Return (x, y) of the center of cell containing provided text 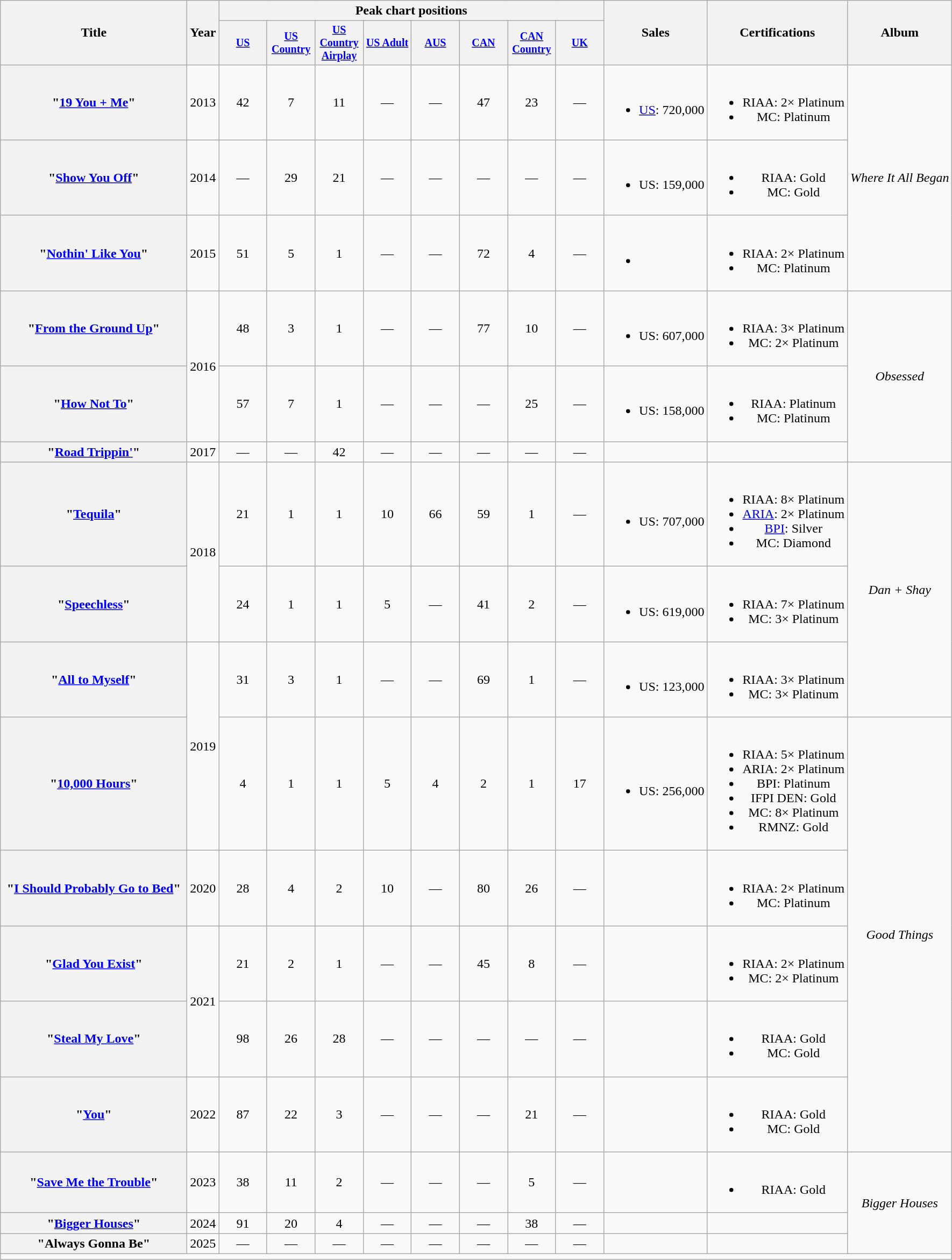
72 (483, 253)
AUS (436, 43)
"All to Myself" (94, 679)
91 (243, 1223)
Album (900, 33)
8 (531, 964)
US: 159,000 (656, 178)
"Always Gonna Be" (94, 1243)
US: 123,000 (656, 679)
51 (243, 253)
69 (483, 679)
"19 You + Me" (94, 102)
"10,000 Hours" (94, 784)
Certifications (778, 33)
"Speechless" (94, 604)
"You" (94, 1114)
2022 (203, 1114)
CAN Country (531, 43)
2013 (203, 102)
RIAA: 7× PlatinumMC: 3× Platinum (778, 604)
20 (290, 1223)
66 (436, 514)
57 (243, 404)
2018 (203, 552)
US: 607,000 (656, 328)
24 (243, 604)
59 (483, 514)
2015 (203, 253)
2017 (203, 452)
Year (203, 33)
Good Things (900, 935)
23 (531, 102)
RIAA: 3× PlatinumMC: 2× Platinum (778, 328)
87 (243, 1114)
98 (243, 1039)
2025 (203, 1243)
2021 (203, 1001)
31 (243, 679)
US Country Airplay (339, 43)
RIAA: 8× PlatinumARIA: 2× PlatinumBPI: SilverMC: Diamond (778, 514)
RIAA: 2× PlatinumMC: 2× Platinum (778, 964)
Peak chart positions (411, 11)
"Show You Off" (94, 178)
"I Should Probably Go to Bed" (94, 888)
"How Not To" (94, 404)
48 (243, 328)
"Tequila" (94, 514)
Bigger Houses (900, 1203)
US: 158,000 (656, 404)
"Glad You Exist" (94, 964)
45 (483, 964)
"Save Me the Trouble" (94, 1183)
2014 (203, 178)
25 (531, 404)
"Steal My Love" (94, 1039)
RIAA: 3× PlatinumMC: 3× Platinum (778, 679)
US: 720,000 (656, 102)
"Road Trippin'" (94, 452)
Obsessed (900, 376)
77 (483, 328)
US Country (290, 43)
Where It All Began (900, 178)
2020 (203, 888)
RIAA: PlatinumMC: Platinum (778, 404)
RIAA: Gold (778, 1183)
"From the Ground Up" (94, 328)
US: 619,000 (656, 604)
US (243, 43)
17 (580, 784)
2016 (203, 366)
"Nothin' Like You" (94, 253)
2019 (203, 746)
Title (94, 33)
80 (483, 888)
CAN (483, 43)
US Adult (387, 43)
47 (483, 102)
29 (290, 178)
2023 (203, 1183)
US: 707,000 (656, 514)
22 (290, 1114)
Sales (656, 33)
41 (483, 604)
"Bigger Houses" (94, 1223)
2024 (203, 1223)
UK (580, 43)
US: 256,000 (656, 784)
Dan + Shay (900, 590)
RIAA: 5× PlatinumARIA: 2× PlatinumBPI: PlatinumIFPI DEN: GoldMC: 8× PlatinumRMNZ: Gold (778, 784)
